Output the (x, y) coordinate of the center of the cell containing the given text.  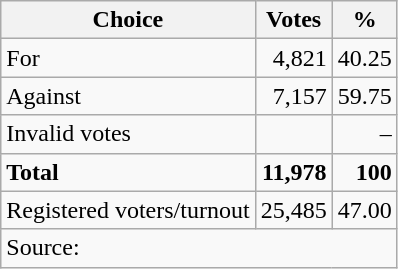
11,978 (294, 172)
Against (128, 96)
Invalid votes (128, 134)
25,485 (294, 210)
Source: (199, 248)
59.75 (364, 96)
4,821 (294, 58)
% (364, 20)
Total (128, 172)
47.00 (364, 210)
40.25 (364, 58)
For (128, 58)
100 (364, 172)
Votes (294, 20)
Registered voters/turnout (128, 210)
Choice (128, 20)
– (364, 134)
7,157 (294, 96)
